Pinpoint the cell where the given text exists, returning its (x, y) midpoint coordinate. 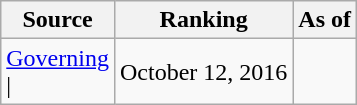
Source (58, 20)
Ranking (203, 20)
October 12, 2016 (203, 72)
Governing| (58, 72)
As of (325, 20)
